For the text-containing cell, return its midpoint in (x, y) coordinate format. 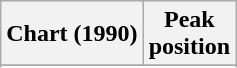
Peakposition (189, 34)
Chart (1990) (72, 34)
